Return the (x, y) coordinate for the center point of the cell that contains the specified text.  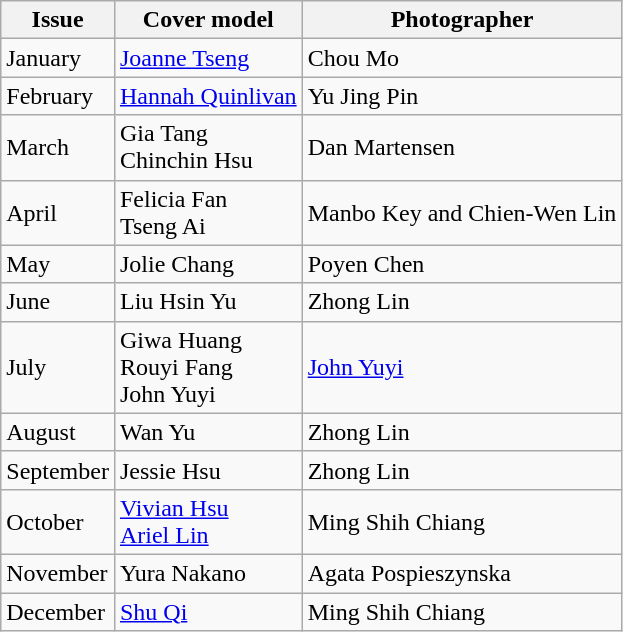
Photographer (462, 20)
October (58, 522)
November (58, 573)
Dan Martensen (462, 148)
January (58, 58)
Jolie Chang (208, 264)
Issue (58, 20)
Cover model (208, 20)
Felicia Fan Tseng Ai (208, 212)
June (58, 302)
John Yuyi (462, 367)
May (58, 264)
Vivian Hsu Ariel Lin (208, 522)
April (58, 212)
Joanne Tseng (208, 58)
December (58, 611)
Giwa Huang Rouyi Fang John Yuyi (208, 367)
February (58, 96)
July (58, 367)
Shu Qi (208, 611)
Agata Pospieszynska (462, 573)
August (58, 432)
Jessie Hsu (208, 470)
Gia Tang Chinchin Hsu (208, 148)
September (58, 470)
Manbo Key and Chien-Wen Lin (462, 212)
Chou Mo (462, 58)
Yu Jing Pin (462, 96)
Yura Nakano (208, 573)
Hannah Quinlivan (208, 96)
Wan Yu (208, 432)
March (58, 148)
Poyen Chen (462, 264)
Liu Hsin Yu (208, 302)
